Determine the [x, y] coordinate at the center of the cell enclosing the given text.  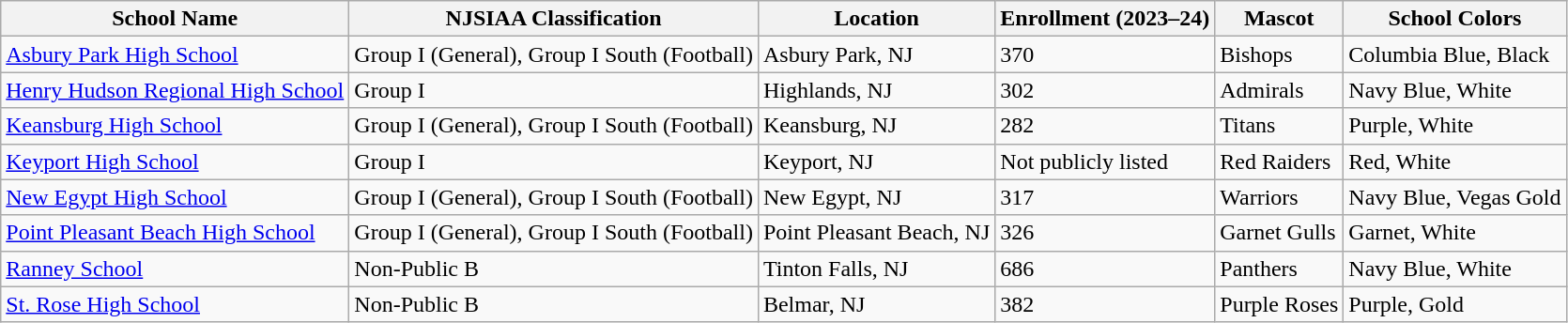
Panthers [1279, 269]
370 [1105, 54]
282 [1105, 126]
Henry Hudson Regional High School [175, 90]
Bishops [1279, 54]
Purple, Gold [1455, 304]
NJSIAA Classification [554, 19]
686 [1105, 269]
Enrollment (2023–24) [1105, 19]
Titans [1279, 126]
Red Raiders [1279, 161]
Mascot [1279, 19]
Admirals [1279, 90]
Highlands, NJ [876, 90]
New Egypt High School [175, 197]
Red, White [1455, 161]
St. Rose High School [175, 304]
317 [1105, 197]
Asbury Park High School [175, 54]
School Name [175, 19]
School Colors [1455, 19]
Point Pleasant Beach High School [175, 233]
Keansburg, NJ [876, 126]
Keyport, NJ [876, 161]
Garnet, White [1455, 233]
Navy Blue, Vegas Gold [1455, 197]
382 [1105, 304]
New Egypt, NJ [876, 197]
Ranney School [175, 269]
Garnet Gulls [1279, 233]
Columbia Blue, Black [1455, 54]
Keansburg High School [175, 126]
Keyport High School [175, 161]
302 [1105, 90]
326 [1105, 233]
Purple Roses [1279, 304]
Purple, White [1455, 126]
Tinton Falls, NJ [876, 269]
Location [876, 19]
Belmar, NJ [876, 304]
Point Pleasant Beach, NJ [876, 233]
Not publicly listed [1105, 161]
Asbury Park, NJ [876, 54]
Warriors [1279, 197]
